For the text-containing cell, return its midpoint in (X, Y) coordinate format. 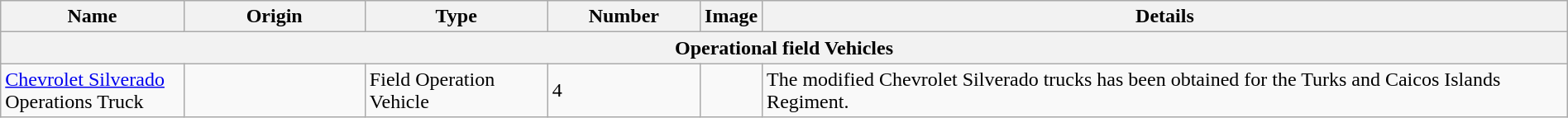
Chevrolet Silverado Operations Truck (93, 91)
Image (731, 17)
Operational field Vehicles (784, 48)
The modified Chevrolet Silverado trucks has been obtained for the Turks and Caicos Islands Regiment. (1165, 91)
Origin (275, 17)
Type (457, 17)
Details (1165, 17)
Field Operation Vehicle (457, 91)
Number (624, 17)
4 (624, 91)
Name (93, 17)
